From the cell containing the given text, extract its center point as (X, Y) coordinate. 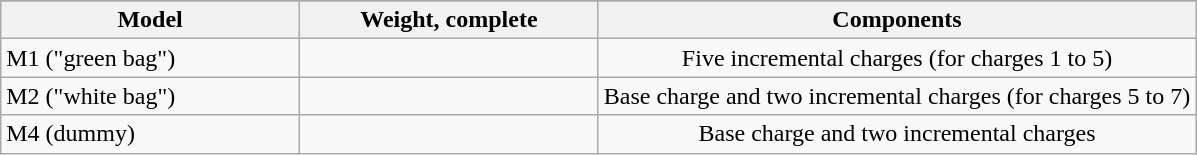
Base charge and two incremental charges (897, 134)
Weight, complete (450, 20)
Model (150, 20)
Base charge and two incremental charges (for charges 5 to 7) (897, 96)
M2 ("white bag") (150, 96)
M4 (dummy) (150, 134)
M1 ("green bag") (150, 58)
Five incremental charges (for charges 1 to 5) (897, 58)
Components (897, 20)
